Identify which cell holds the provided text, then report its (X, Y) central coordinate. 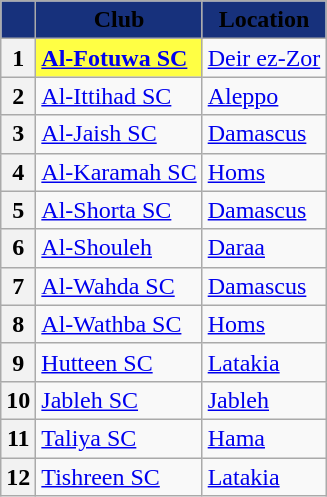
Deir ez-Zor (264, 58)
Jableh (264, 400)
5 (18, 210)
6 (18, 248)
Daraa (264, 248)
11 (18, 438)
2 (18, 96)
Al-Jaish SC (119, 134)
Al-Shouleh (119, 248)
Al-Karamah SC (119, 172)
Location (264, 20)
Club (119, 20)
Hutteen SC (119, 362)
9 (18, 362)
12 (18, 477)
Hama (264, 438)
Taliya SC (119, 438)
8 (18, 324)
7 (18, 286)
Al-Ittihad SC (119, 96)
Aleppo (264, 96)
Al-Fotuwa SC (119, 58)
Al-Wathba SC (119, 324)
Jableh SC (119, 400)
3 (18, 134)
4 (18, 172)
Al-Wahda SC (119, 286)
Tishreen SC (119, 477)
Al-Shorta SC (119, 210)
1 (18, 58)
10 (18, 400)
